Locate the cell with the specified text and output its [x, y] center coordinate. 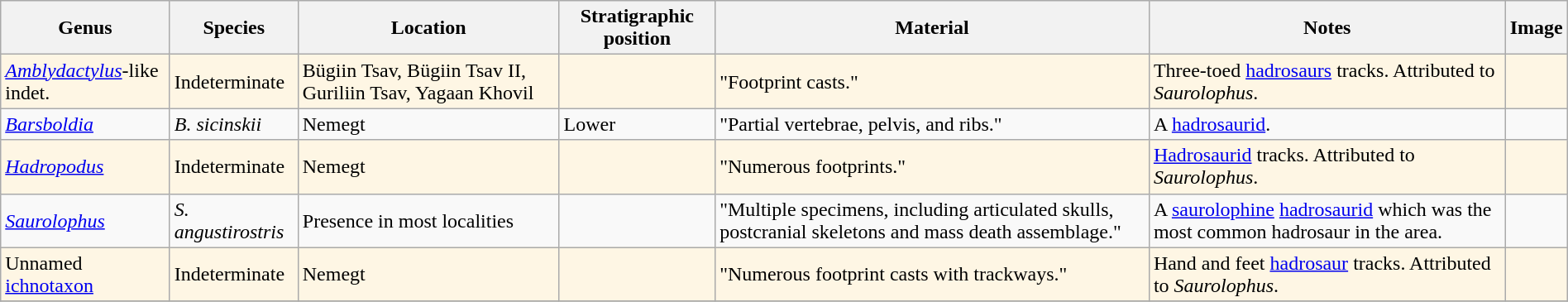
Image [1537, 28]
Genus [86, 28]
Amblydactylus-like indet. [86, 81]
"Partial vertebrae, pelvis, and ribs." [933, 124]
Material [933, 28]
B. sicinskii [233, 124]
A hadrosaurid. [1327, 124]
"Multiple specimens, including articulated skulls, postcranial skeletons and mass death assemblage." [933, 220]
Stratigraphic position [637, 28]
Species [233, 28]
S. angustirostris [233, 220]
Unnamed ichnotaxon [86, 275]
Hand and feet hadrosaur tracks. Attributed to Saurolophus. [1327, 275]
A saurolophine hadrosaurid which was the most common hadrosaur in the area. [1327, 220]
Saurolophus [86, 220]
Location [428, 28]
Presence in most localities [428, 220]
"Numerous footprints." [933, 167]
Notes [1327, 28]
Lower [637, 124]
Hadrosaurid tracks. Attributed to Saurolophus. [1327, 167]
Barsboldia [86, 124]
"Numerous footprint casts with trackways." [933, 275]
"Footprint casts." [933, 81]
Three-toed hadrosaurs tracks. Attributed to Saurolophus. [1327, 81]
Bügiin Tsav, Bügiin Tsav II, Guriliin Tsav, Yagaan Khovil [428, 81]
Hadropodus [86, 167]
